Locate the cell with the specified text and output its [X, Y] center coordinate. 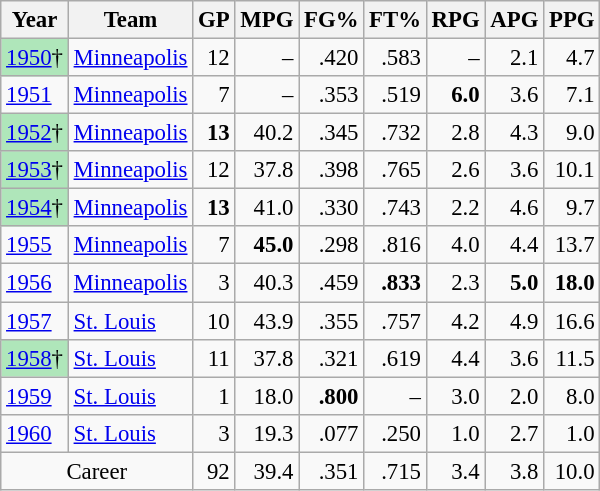
FT% [396, 20]
.298 [332, 245]
92 [214, 471]
.330 [332, 208]
2.2 [456, 208]
3.4 [456, 471]
PPG [572, 20]
1952† [35, 133]
.800 [332, 396]
40.2 [267, 133]
1960 [35, 433]
.583 [396, 58]
Team [130, 20]
4.2 [456, 321]
4.0 [456, 245]
.353 [332, 95]
.743 [396, 208]
10.0 [572, 471]
1959 [35, 396]
11 [214, 358]
2.3 [456, 283]
4.7 [572, 58]
.351 [332, 471]
1954† [35, 208]
19.3 [267, 433]
4.9 [514, 321]
.732 [396, 133]
.250 [396, 433]
.757 [396, 321]
1958† [35, 358]
10 [214, 321]
.459 [332, 283]
2.6 [456, 170]
.321 [332, 358]
2.1 [514, 58]
.345 [332, 133]
43.9 [267, 321]
.420 [332, 58]
.816 [396, 245]
2.8 [456, 133]
.077 [332, 433]
2.0 [514, 396]
8.0 [572, 396]
RPG [456, 20]
3.0 [456, 396]
2.7 [514, 433]
7.1 [572, 95]
.519 [396, 95]
9.7 [572, 208]
.355 [332, 321]
9.0 [572, 133]
MPG [267, 20]
APG [514, 20]
1953† [35, 170]
40.3 [267, 283]
4.3 [514, 133]
6.0 [456, 95]
4.6 [514, 208]
13.7 [572, 245]
3.8 [514, 471]
Career [97, 471]
41.0 [267, 208]
1 [214, 396]
45.0 [267, 245]
FG% [332, 20]
.398 [332, 170]
GP [214, 20]
Year [35, 20]
1955 [35, 245]
39.4 [267, 471]
.715 [396, 471]
.619 [396, 358]
16.6 [572, 321]
.833 [396, 283]
1956 [35, 283]
1951 [35, 95]
1950† [35, 58]
1957 [35, 321]
5.0 [514, 283]
11.5 [572, 358]
.765 [396, 170]
10.1 [572, 170]
